For the text-containing cell, return its midpoint in (x, y) coordinate format. 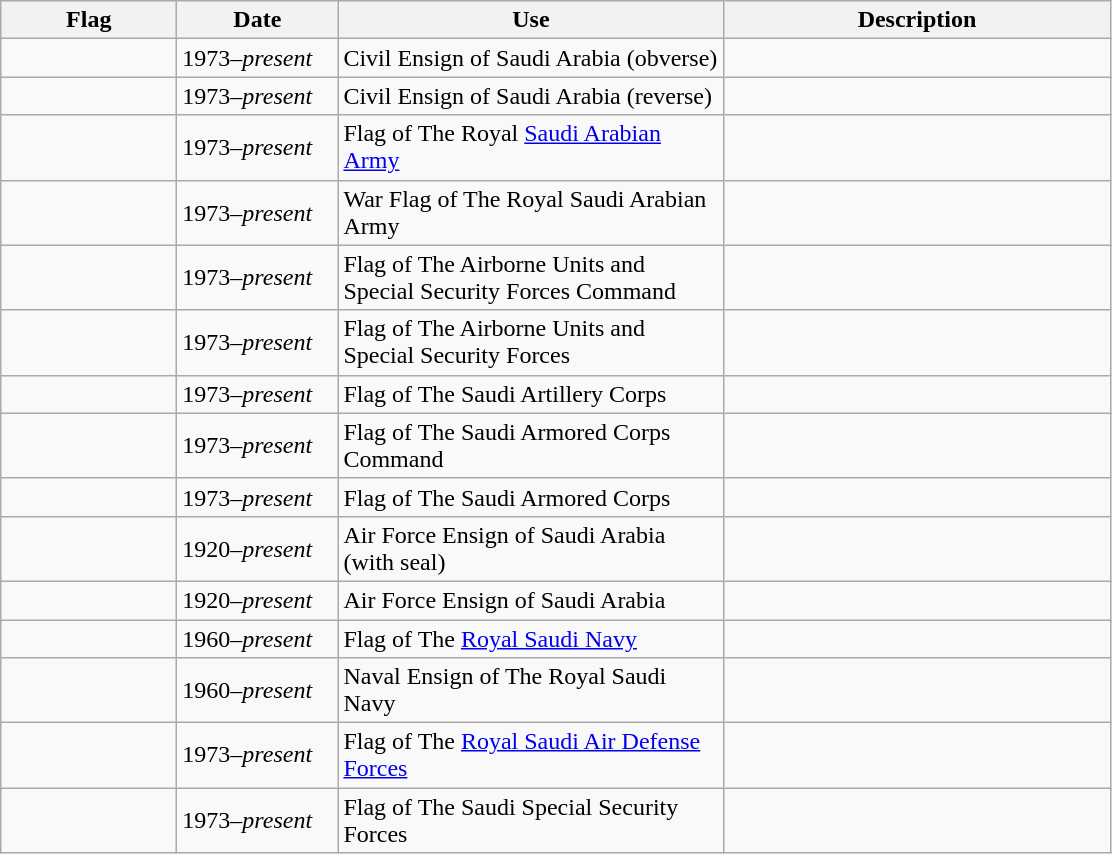
Date (258, 20)
Flag (89, 20)
Use (531, 20)
Flag of The Saudi Armored Corps Command (531, 446)
Air Force Ensign of Saudi Arabia (with seal) (531, 548)
Air Force Ensign of Saudi Arabia (531, 600)
Flag of The Royal Saudi Navy (531, 639)
Flag of The Airborne Units and Special Security Forces Command (531, 278)
Flag of The Saudi Artillery Corps (531, 394)
Naval Ensign of The Royal Saudi Navy (531, 690)
Flag of The Saudi Special Security Forces (531, 820)
Civil Ensign of Saudi Arabia (obverse) (531, 58)
Flag of The Royal Saudi Air Defense Forces (531, 756)
War Flag of The Royal Saudi Arabian Army (531, 212)
Flag of The Saudi Armored Corps (531, 497)
Flag of The Royal Saudi Arabian Army (531, 148)
Description (917, 20)
Civil Ensign of Saudi Arabia (reverse) (531, 96)
Flag of The Airborne Units and Special Security Forces (531, 342)
